Pinpoint the cell where the given text exists, returning its [x, y] midpoint coordinate. 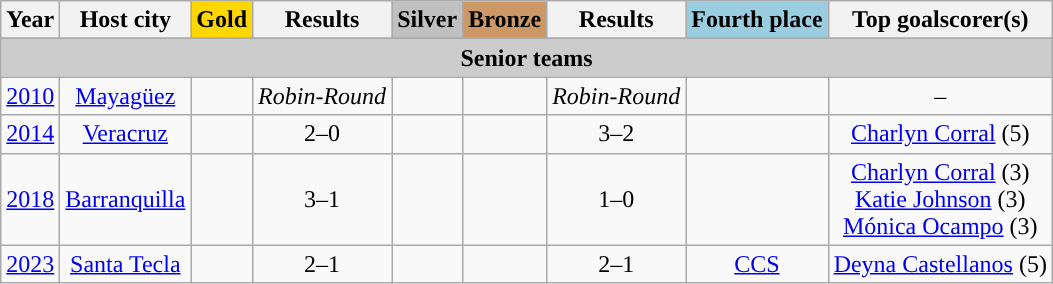
– [940, 96]
Deyna Castellanos (5) [940, 264]
Charlyn Corral (3) Katie Johnson (3) Mónica Ocampo (3) [940, 199]
Mayagüez [126, 96]
Host city [126, 20]
2018 [30, 199]
Top goalscorer(s) [940, 20]
Year [30, 20]
Silver [428, 20]
Senior teams [527, 58]
Gold [222, 20]
Barranquilla [126, 199]
Santa Tecla [126, 264]
CCS [757, 264]
2010 [30, 96]
Bronze [505, 20]
2023 [30, 264]
2–0 [322, 134]
2014 [30, 134]
Veracruz [126, 134]
3–1 [322, 199]
3–2 [616, 134]
Fourth place [757, 20]
Charlyn Corral (5) [940, 134]
1–0 [616, 199]
